Output the [X, Y] coordinate of the center of the cell containing the given text.  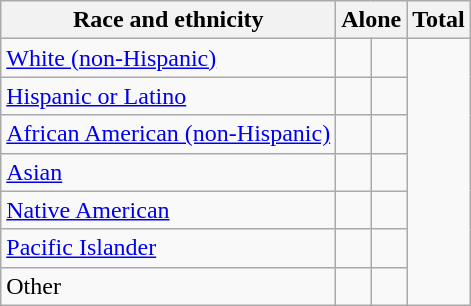
Alone [372, 20]
White (non-Hispanic) [168, 58]
Pacific Islander [168, 248]
Asian [168, 172]
Race and ethnicity [168, 20]
African American (non-Hispanic) [168, 134]
Hispanic or Latino [168, 96]
Native American [168, 210]
Total [439, 20]
Other [168, 286]
